Search for the cell housing the specified text and yield its (X, Y) center coordinate. 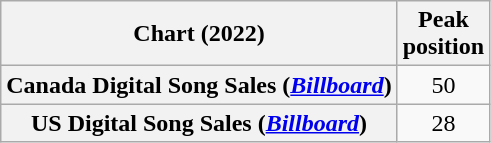
28 (443, 123)
Peakposition (443, 34)
US Digital Song Sales (Billboard) (199, 123)
Chart (2022) (199, 34)
50 (443, 85)
Canada Digital Song Sales (Billboard) (199, 85)
